Capture the cell that displays the provided text and extract its (X, Y) central coordinate. 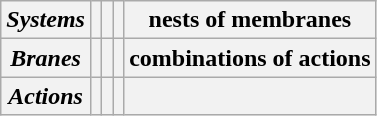
nests of membranes (250, 20)
Systems (46, 20)
Actions (46, 96)
Branes (46, 58)
combinations of actions (250, 58)
